For the text-containing cell, return its midpoint in (x, y) coordinate format. 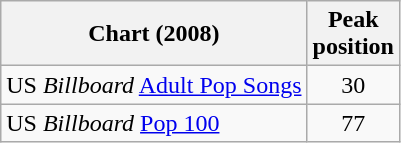
77 (353, 123)
US Billboard Adult Pop Songs (154, 85)
30 (353, 85)
US Billboard Pop 100 (154, 123)
Chart (2008) (154, 34)
Peakposition (353, 34)
